From the cell containing the given text, extract its center point as [x, y] coordinate. 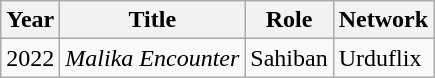
Malika Encounter [152, 58]
Role [289, 20]
Network [383, 20]
Year [30, 20]
Sahiban [289, 58]
2022 [30, 58]
Urduflix [383, 58]
Title [152, 20]
